Locate the cell with the specified text and output its [x, y] center coordinate. 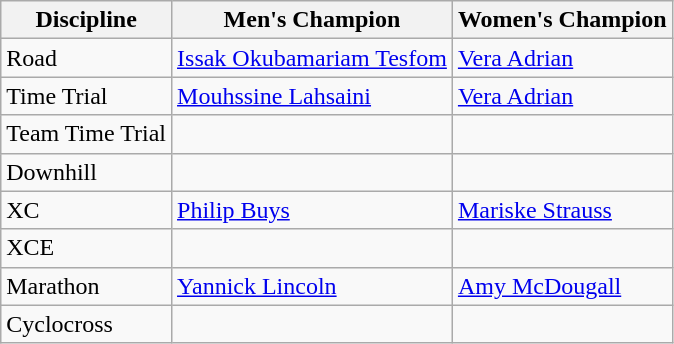
Philip Buys [312, 210]
Men's Champion [312, 20]
Downhill [86, 172]
Mariske Strauss [562, 210]
Amy McDougall [562, 286]
Road [86, 58]
XC [86, 210]
Mouhssine Lahsaini [312, 96]
Discipline [86, 20]
Marathon [86, 286]
Issak Okubamariam Tesfom [312, 58]
Women's Champion [562, 20]
Team Time Trial [86, 134]
Yannick Lincoln [312, 286]
Cyclocross [86, 324]
XCE [86, 248]
Time Trial [86, 96]
